Output the (x, y) coordinate of the center of the cell containing the given text.  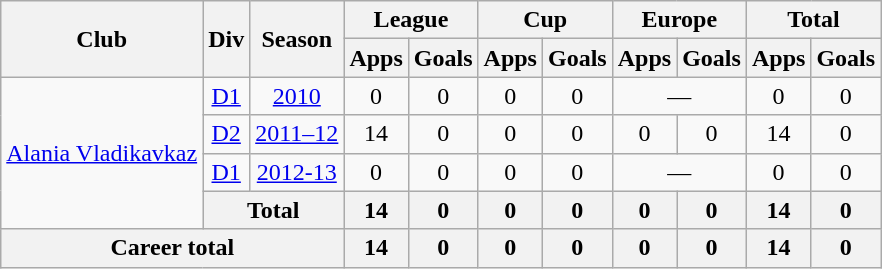
2010 (297, 96)
D2 (226, 134)
Club (102, 39)
2012-13 (297, 172)
Career total (172, 248)
Cup (545, 20)
Div (226, 39)
Europe (679, 20)
League (411, 20)
Alania Vladikavkaz (102, 153)
2011–12 (297, 134)
Season (297, 39)
